Determine the [X, Y] coordinate at the center of the cell enclosing the given text.  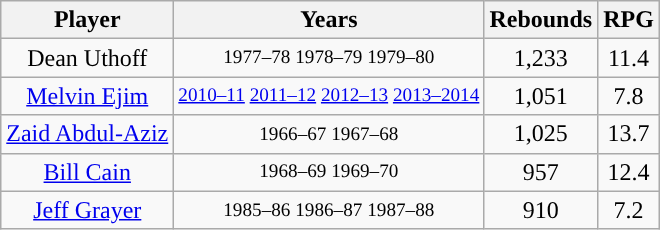
957 [541, 172]
910 [541, 210]
Rebounds [541, 20]
1968–69 1969–70 [329, 172]
1,025 [541, 134]
1977–78 1978–79 1979–80 [329, 58]
1985–86 1986–87 1987–88 [329, 210]
2010–11 2011–12 2012–13 2013–2014 [329, 96]
Zaid Abdul-Aziz [88, 134]
Bill Cain [88, 172]
7.2 [629, 210]
7.8 [629, 96]
12.4 [629, 172]
1966–67 1967–68 [329, 134]
Jeff Grayer [88, 210]
13.7 [629, 134]
Player [88, 20]
11.4 [629, 58]
Years [329, 20]
1,051 [541, 96]
Melvin Ejim [88, 96]
RPG [629, 20]
Dean Uthoff [88, 58]
1,233 [541, 58]
